Identify which cell holds the provided text, then report its (x, y) central coordinate. 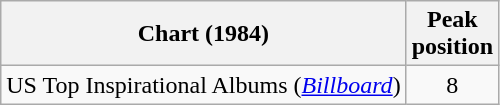
US Top Inspirational Albums (Billboard) (204, 85)
Chart (1984) (204, 34)
Peakposition (452, 34)
8 (452, 85)
